Determine the (x, y) coordinate at the center of the cell enclosing the given text.  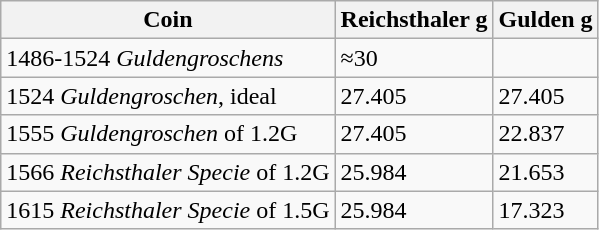
1566 Reichsthaler Specie of 1.2G (168, 172)
22.837 (546, 134)
1524 Guldengroschen, ideal (168, 96)
Reichsthaler g (414, 20)
Gulden g (546, 20)
21.653 (546, 172)
17.323 (546, 210)
1486-1524 Guldengroschens (168, 58)
≈30 (414, 58)
Coin (168, 20)
1555 Guldengroschen of 1.2G (168, 134)
1615 Reichsthaler Specie of 1.5G (168, 210)
